Provide the (X, Y) coordinate of the cell's center where the given text is located.  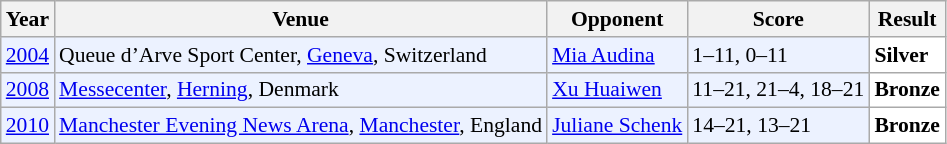
Juliane Schenk (617, 126)
Queue d’Arve Sport Center, Geneva, Switzerland (300, 55)
Venue (300, 19)
Messecenter, Herning, Denmark (300, 90)
Mia Audina (617, 55)
Silver (907, 55)
2008 (28, 90)
1–11, 0–11 (778, 55)
Xu Huaiwen (617, 90)
14–21, 13–21 (778, 126)
Result (907, 19)
2004 (28, 55)
Opponent (617, 19)
Manchester Evening News Arena, Manchester, England (300, 126)
Score (778, 19)
11–21, 21–4, 18–21 (778, 90)
2010 (28, 126)
Year (28, 19)
